For the text-containing cell, return its midpoint in [X, Y] coordinate format. 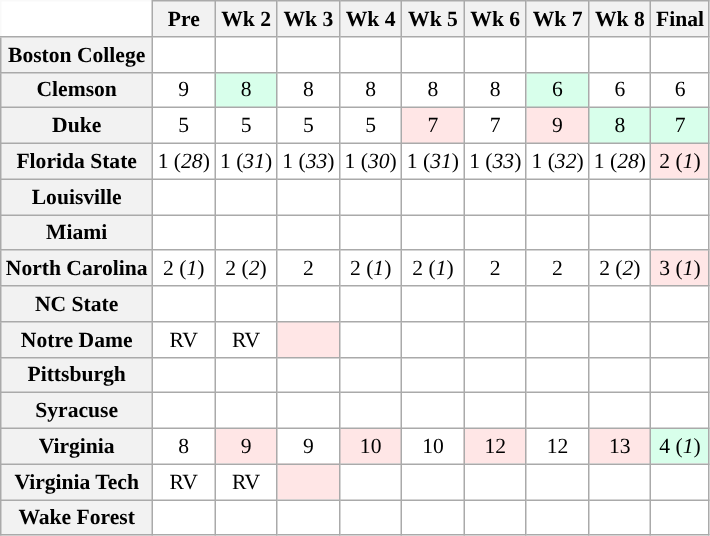
4 (1) [680, 447]
13 [620, 447]
Notre Dame [77, 340]
Virginia [77, 447]
Wk 3 [308, 19]
Wk 4 [370, 19]
Virginia Tech [77, 482]
3 (1) [680, 269]
NC State [77, 304]
Miami [77, 233]
Wk 8 [620, 19]
Duke [77, 126]
Clemson [77, 90]
Wake Forest [77, 518]
Boston College [77, 55]
Final [680, 19]
Wk 6 [495, 19]
Louisville [77, 197]
Florida State [77, 162]
1 (32) [557, 162]
Wk 7 [557, 19]
Wk 2 [246, 19]
North Carolina [77, 269]
Syracuse [77, 411]
Pittsburgh [77, 375]
1 (30) [370, 162]
Wk 5 [433, 19]
Pre [184, 19]
